Determine the (X, Y) coordinate at the center of the cell enclosing the given text.  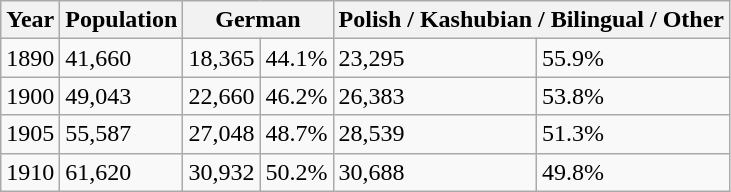
30,688 (435, 172)
Population (122, 20)
23,295 (435, 58)
1905 (30, 134)
18,365 (222, 58)
1910 (30, 172)
22,660 (222, 96)
Year (30, 20)
26,383 (435, 96)
28,539 (435, 134)
1890 (30, 58)
49,043 (122, 96)
30,932 (222, 172)
46.2% (296, 96)
55,587 (122, 134)
27,048 (222, 134)
51.3% (634, 134)
1900 (30, 96)
German (258, 20)
Polish / Kashubian / Bilingual / Other (532, 20)
55.9% (634, 58)
50.2% (296, 172)
48.7% (296, 134)
44.1% (296, 58)
41,660 (122, 58)
61,620 (122, 172)
49.8% (634, 172)
53.8% (634, 96)
